Output the [X, Y] coordinate of the center of the cell containing the given text.  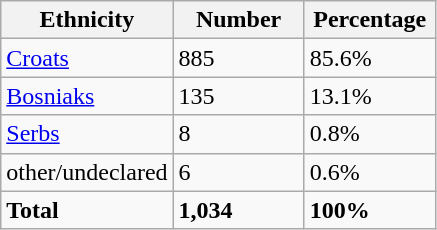
Total [87, 210]
Percentage [370, 20]
Croats [87, 58]
Serbs [87, 134]
100% [370, 210]
1,034 [238, 210]
135 [238, 96]
Number [238, 20]
885 [238, 58]
13.1% [370, 96]
85.6% [370, 58]
Bosniaks [87, 96]
0.8% [370, 134]
0.6% [370, 172]
6 [238, 172]
8 [238, 134]
Ethnicity [87, 20]
other/undeclared [87, 172]
